Output the (x, y) coordinate of the center of the cell containing the given text.  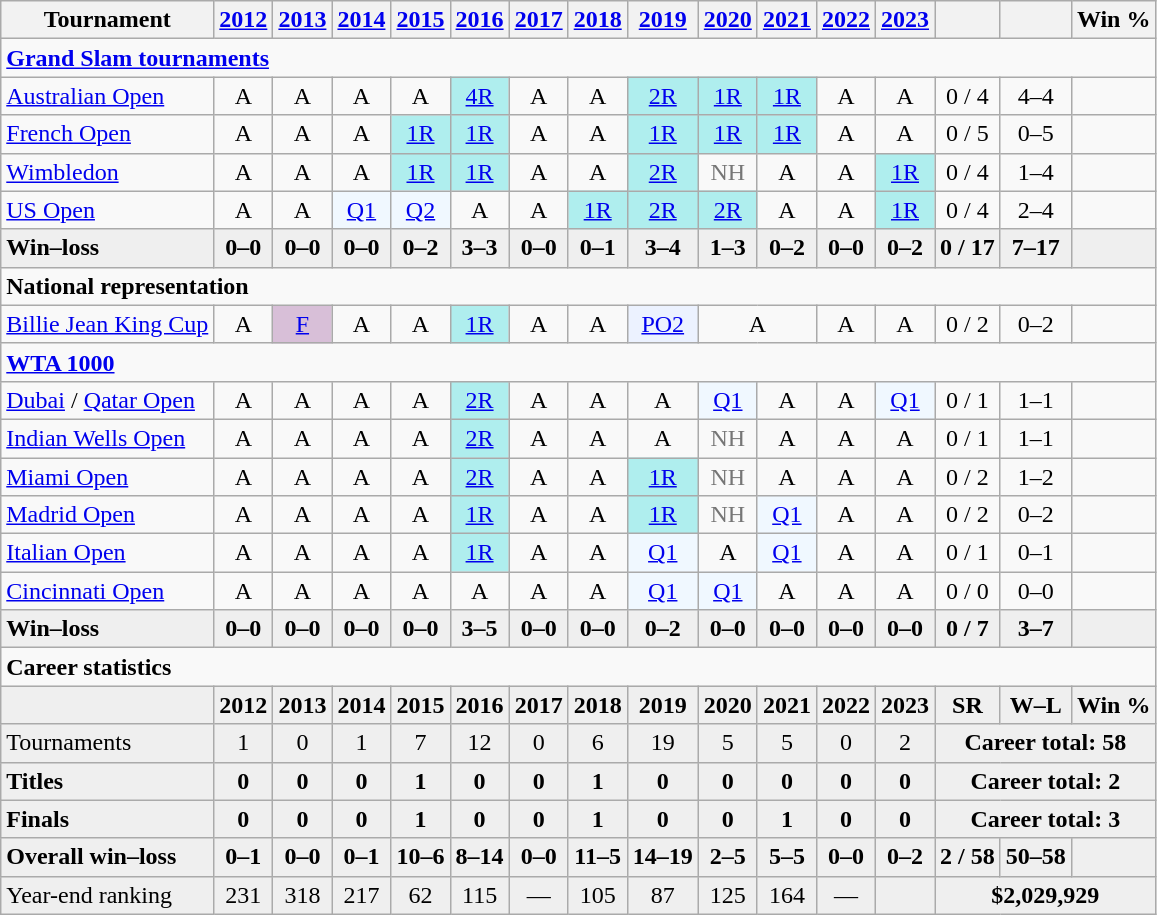
Billie Jean King Cup (108, 324)
Career total: 58 (1046, 743)
Cincinnati Open (108, 591)
F (302, 324)
2 / 58 (968, 857)
105 (598, 895)
2–5 (728, 857)
Year-end ranking (108, 895)
Tournament (108, 20)
14–19 (662, 857)
Grand Slam tournaments (578, 58)
4R (480, 96)
4–4 (1036, 96)
1–4 (1036, 172)
3–3 (480, 248)
Tournaments (108, 743)
Wimbledon (108, 172)
87 (662, 895)
5–5 (786, 857)
1–3 (728, 248)
7–17 (1036, 248)
1–2 (1036, 477)
W–L (1036, 705)
French Open (108, 134)
$2,029,929 (1046, 895)
Miami Open (108, 477)
0 / 5 (968, 134)
Career statistics (578, 667)
WTA 1000 (578, 362)
7 (420, 743)
217 (362, 895)
2–4 (1036, 210)
Indian Wells Open (108, 438)
US Open (108, 210)
Australian Open (108, 96)
National representation (578, 286)
62 (420, 895)
0 / 17 (968, 248)
11–5 (598, 857)
12 (480, 743)
Madrid Open (108, 515)
3–4 (662, 248)
164 (786, 895)
125 (728, 895)
Career total: 3 (1046, 819)
Career total: 2 (1046, 781)
231 (244, 895)
SR (968, 705)
Titles (108, 781)
3–5 (480, 629)
PO2 (662, 324)
318 (302, 895)
Dubai / Qatar Open (108, 400)
10–6 (420, 857)
0 / 0 (968, 591)
Finals (108, 819)
6 (598, 743)
Q2 (420, 210)
Overall win–loss (108, 857)
8–14 (480, 857)
2 (904, 743)
19 (662, 743)
115 (480, 895)
0 / 7 (968, 629)
3–7 (1036, 629)
0–5 (1036, 134)
50–58 (1036, 857)
Italian Open (108, 553)
